Extract the (X, Y) coordinate from the center of the cell holding the provided text.  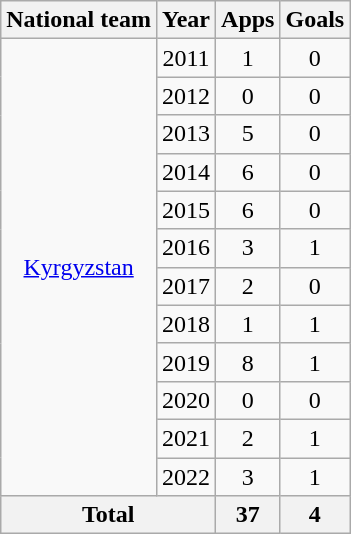
2019 (186, 362)
37 (248, 515)
5 (248, 134)
Kyrgyzstan (79, 268)
2014 (186, 172)
2011 (186, 58)
Goals (315, 20)
2020 (186, 400)
2012 (186, 96)
4 (315, 515)
Total (108, 515)
8 (248, 362)
2017 (186, 286)
2018 (186, 324)
National team (79, 20)
2016 (186, 248)
Year (186, 20)
2021 (186, 438)
Apps (248, 20)
2022 (186, 477)
2013 (186, 134)
2015 (186, 210)
